Return the (X, Y) coordinate for the center point of the cell that contains the specified text.  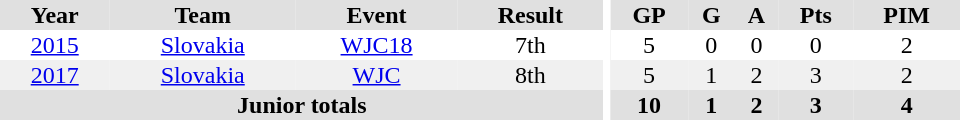
8th (530, 75)
2015 (54, 45)
4 (906, 105)
Event (376, 15)
2017 (54, 75)
A (757, 15)
G (712, 15)
GP (649, 15)
Year (54, 15)
Result (530, 15)
Pts (816, 15)
10 (649, 105)
WJC (376, 75)
Junior totals (302, 105)
WJC18 (376, 45)
PIM (906, 15)
Team (202, 15)
7th (530, 45)
